Detect which cell encompasses the target text, then output its [X, Y] center coordinate. 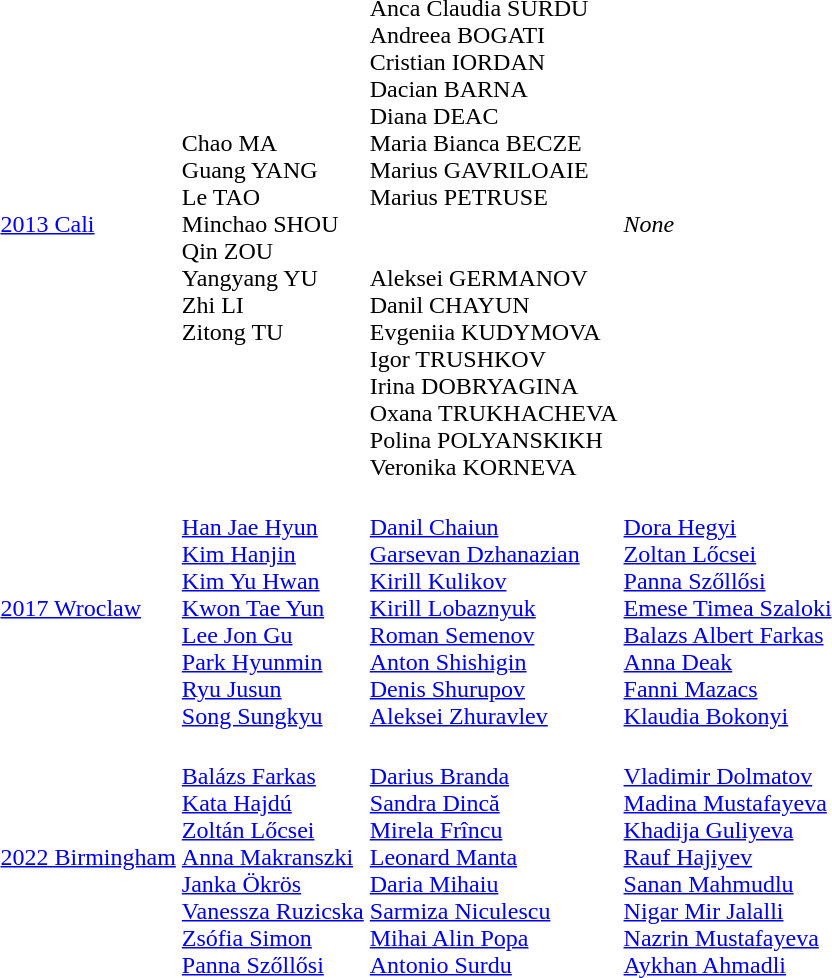
Han Jae HyunKim HanjinKim Yu HwanKwon Tae YunLee Jon GuPark HyunminRyu JusunSong Sungkyu [272, 608]
Danil ChaiunGarsevan DzhanazianKirill KulikovKirill LobaznyukRoman SemenovAnton ShishiginDenis ShurupovAleksei Zhuravlev [494, 608]
